For the text-containing cell, return its midpoint in [x, y] coordinate format. 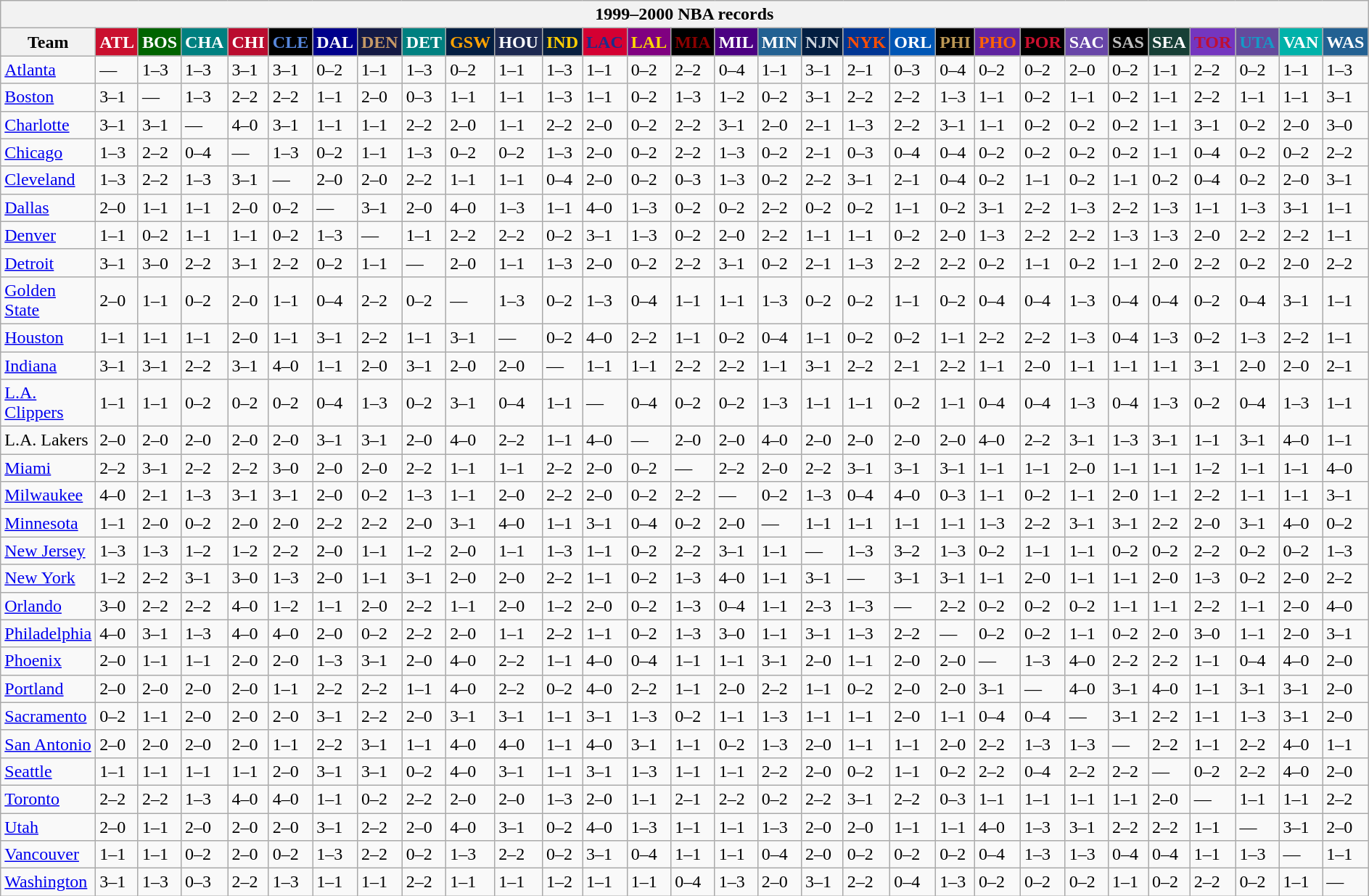
2–3 [823, 606]
ATL [118, 42]
Indiana [48, 365]
BOS [160, 42]
MIN [779, 42]
Orlando [48, 606]
Seattle [48, 771]
Cleveland [48, 180]
Philadelphia [48, 633]
PHI [955, 42]
Milwaukee [48, 496]
Washington [48, 882]
NJN [823, 42]
New York [48, 578]
LAC [605, 42]
Houston [48, 337]
Miami [48, 468]
DAL [335, 42]
MIA [693, 42]
Golden State [48, 300]
Vancouver [48, 855]
CHA [205, 42]
San Antonio [48, 744]
DEN [379, 42]
Boston [48, 97]
New Jersey [48, 551]
Denver [48, 235]
MIL [736, 42]
L.A. Clippers [48, 403]
SAS [1127, 42]
3–2 [913, 551]
VAN [1301, 42]
CHI [248, 42]
TOR [1213, 42]
SAC [1087, 42]
CLE [290, 42]
Portland [48, 689]
NYK [866, 42]
POR [1043, 42]
GSW [470, 42]
UTA [1257, 42]
L.A. Lakers [48, 440]
1999–2000 NBA records [685, 15]
DET [424, 42]
ORL [913, 42]
PHO [998, 42]
Sacramento [48, 716]
LAL [649, 42]
HOU [519, 42]
WAS [1345, 42]
Phoenix [48, 661]
Utah [48, 826]
Toronto [48, 799]
SEA [1169, 42]
Chicago [48, 152]
Atlanta [48, 70]
Minnesota [48, 523]
IND [562, 42]
Team [48, 42]
Dallas [48, 207]
Charlotte [48, 125]
Detroit [48, 263]
